From the cell containing the given text, extract its center point as (X, Y) coordinate. 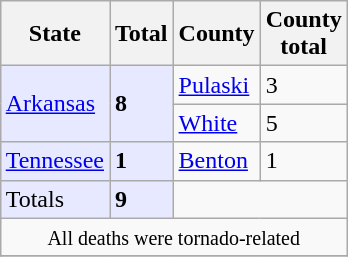
All deaths were tornado-related (174, 237)
State (54, 34)
Totals (54, 199)
8 (142, 104)
Pulaski (216, 85)
Arkansas (54, 104)
5 (304, 123)
9 (142, 199)
Benton (216, 161)
Countytotal (304, 34)
Tennessee (54, 161)
3 (304, 85)
White (216, 123)
Total (142, 34)
County (216, 34)
